Locate the cell with the specified text and output its [x, y] center coordinate. 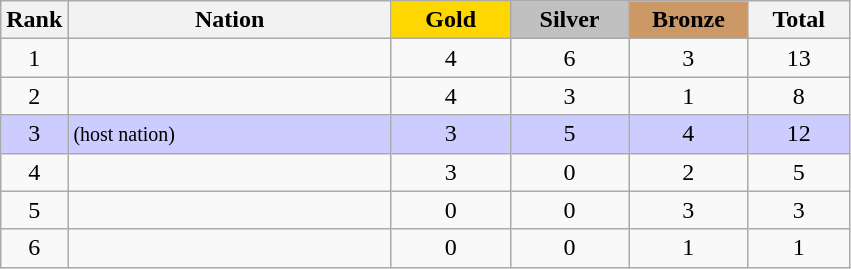
Rank [34, 20]
Total [799, 20]
13 [799, 58]
Gold [450, 20]
8 [799, 96]
Bronze [688, 20]
Nation [230, 20]
12 [799, 134]
Silver [570, 20]
(host nation) [230, 134]
